Identify which cell holds the provided text, then report its [x, y] central coordinate. 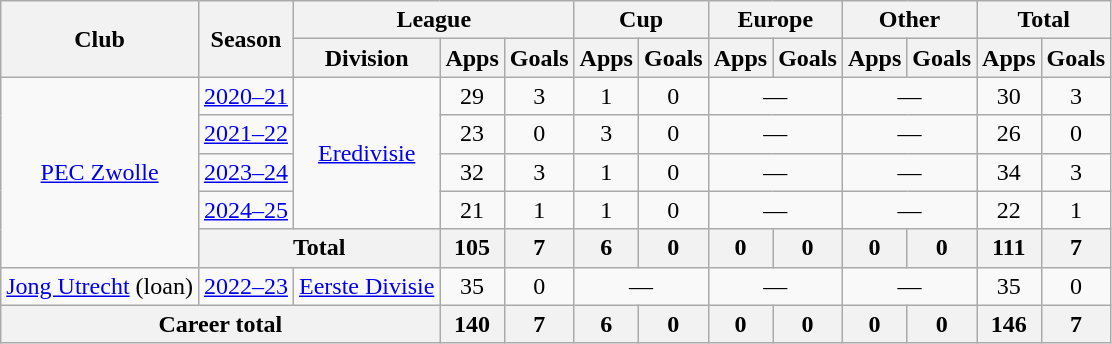
Season [246, 39]
23 [472, 134]
Eredivisie [366, 153]
140 [472, 324]
22 [1009, 210]
30 [1009, 96]
2021–22 [246, 134]
2022–23 [246, 286]
111 [1009, 248]
PEC Zwolle [100, 172]
League [434, 20]
105 [472, 248]
Eerste Divisie [366, 286]
Jong Utrecht (loan) [100, 286]
2020–21 [246, 96]
21 [472, 210]
146 [1009, 324]
Other [909, 20]
26 [1009, 134]
Cup [641, 20]
29 [472, 96]
Division [366, 58]
32 [472, 172]
34 [1009, 172]
Club [100, 39]
2024–25 [246, 210]
Europe [775, 20]
2023–24 [246, 172]
Career total [220, 324]
